Provide the [x, y] coordinate of the cell's center where the given text is located.  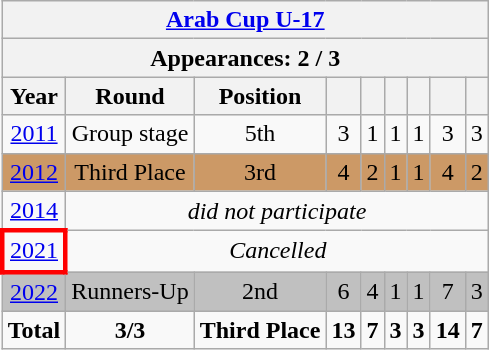
3/3 [130, 330]
Group stage [130, 134]
did not participate [277, 211]
Cancelled [277, 252]
14 [448, 330]
2022 [34, 292]
Runners-Up [130, 292]
2014 [34, 211]
Arab Cup U-17 [245, 20]
5th [260, 134]
6 [344, 292]
Year [34, 96]
Round [130, 96]
Appearances: 2 / 3 [245, 58]
2021 [34, 252]
2nd [260, 292]
2012 [34, 172]
3rd [260, 172]
13 [344, 330]
Position [260, 96]
2011 [34, 134]
Total [34, 330]
